Locate the cell with the specified text and output its (X, Y) center coordinate. 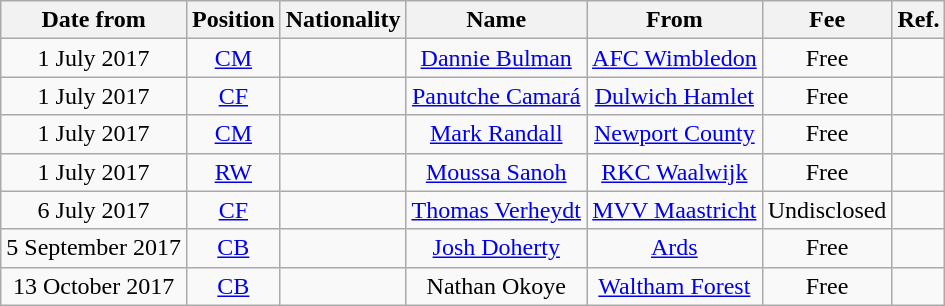
RW (233, 172)
Undisclosed (827, 210)
Mark Randall (496, 134)
Nathan Okoye (496, 286)
Newport County (675, 134)
Waltham Forest (675, 286)
Josh Doherty (496, 248)
Name (496, 20)
Moussa Sanoh (496, 172)
Thomas Verheydt (496, 210)
AFC Wimbledon (675, 58)
From (675, 20)
Dannie Bulman (496, 58)
5 September 2017 (94, 248)
Dulwich Hamlet (675, 96)
Nationality (343, 20)
Ards (675, 248)
Panutche Camará (496, 96)
Ref. (918, 20)
13 October 2017 (94, 286)
Date from (94, 20)
MVV Maastricht (675, 210)
6 July 2017 (94, 210)
RKC Waalwijk (675, 172)
Fee (827, 20)
Position (233, 20)
